Identify which cell holds the provided text, then report its [x, y] central coordinate. 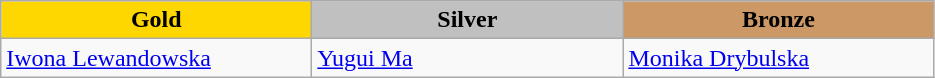
Yugui Ma [468, 58]
Bronze [778, 20]
Silver [468, 20]
Iwona Lewandowska [156, 58]
Monika Drybulska [778, 58]
Gold [156, 20]
